Provide the (X, Y) coordinate of the cell's center where the given text is located.  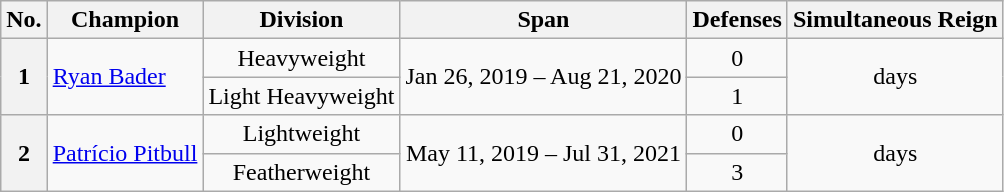
Patrício Pitbull (125, 153)
Defenses (737, 20)
2 (24, 153)
Heavyweight (302, 58)
No. (24, 20)
Span (544, 20)
Light Heavyweight (302, 96)
Champion (125, 20)
3 (737, 172)
Featherweight (302, 172)
Lightweight (302, 134)
Ryan Bader (125, 77)
Division (302, 20)
Simultaneous Reign (895, 20)
May 11, 2019 – Jul 31, 2021 (544, 153)
Jan 26, 2019 – Aug 21, 2020 (544, 77)
